Determine the (x, y) coordinate at the center of the cell enclosing the given text.  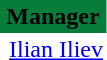
Manager (53, 16)
